From the cell containing the given text, extract its center point as (X, Y) coordinate. 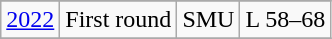
L 58–68 (286, 20)
SMU (208, 20)
2022 (30, 20)
First round (118, 20)
